Scan for the cell matching the given text and deliver its (x, y) coordinate at center. 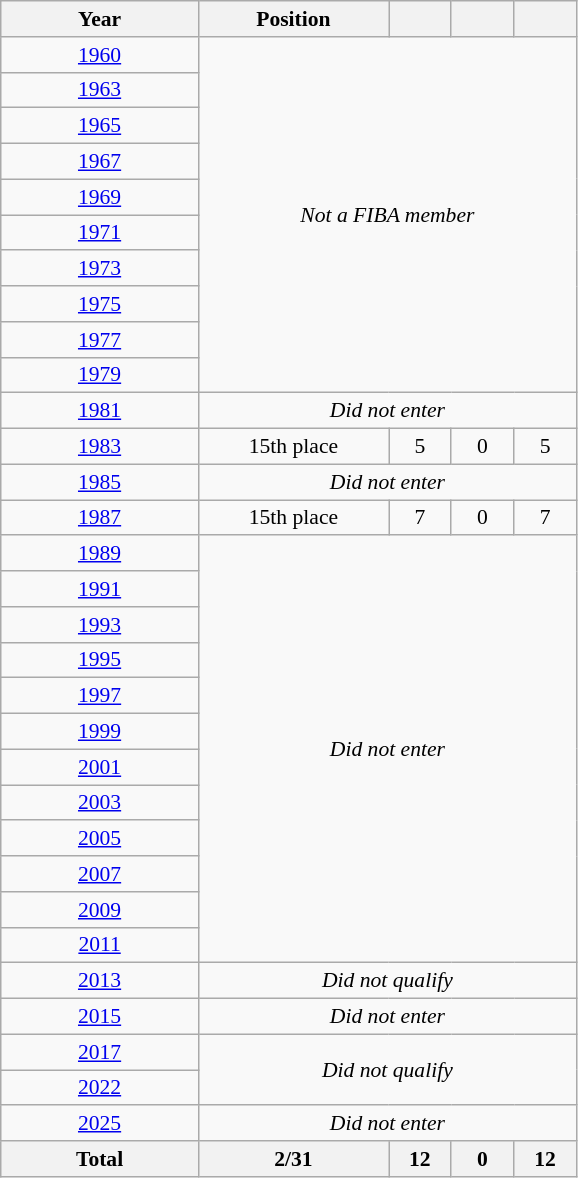
2015 (100, 1017)
2022 (100, 1088)
2001 (100, 767)
1985 (100, 482)
2011 (100, 945)
1999 (100, 732)
1977 (100, 340)
2017 (100, 1052)
1981 (100, 411)
1963 (100, 90)
1997 (100, 696)
2003 (100, 803)
Position (293, 19)
2009 (100, 910)
2/31 (293, 1159)
2013 (100, 981)
1967 (100, 162)
1969 (100, 197)
1989 (100, 554)
1983 (100, 447)
1987 (100, 518)
1991 (100, 589)
1960 (100, 55)
1965 (100, 126)
Year (100, 19)
1993 (100, 625)
2007 (100, 874)
1995 (100, 660)
Total (100, 1159)
1979 (100, 375)
1973 (100, 269)
1971 (100, 233)
1975 (100, 304)
2025 (100, 1124)
Not a FIBA member (387, 215)
2005 (100, 839)
